Extract the [x, y] coordinate from the center of the cell holding the provided text.  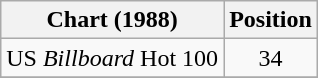
Chart (1988) [112, 20]
34 [271, 58]
Position [271, 20]
US Billboard Hot 100 [112, 58]
